Identify which cell holds the provided text, then report its (x, y) central coordinate. 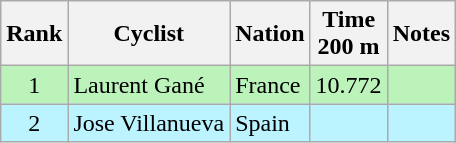
France (270, 85)
2 (34, 123)
Jose Villanueva (149, 123)
Cyclist (149, 34)
Spain (270, 123)
Laurent Gané (149, 85)
1 (34, 85)
Rank (34, 34)
10.772 (348, 85)
Nation (270, 34)
Notes (421, 34)
Time200 m (348, 34)
